Pinpoint the cell where the given text exists, returning its [x, y] midpoint coordinate. 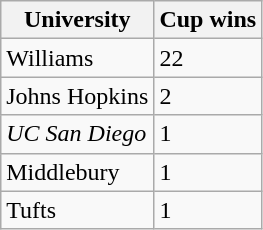
Williams [78, 58]
Middlebury [78, 172]
University [78, 20]
22 [208, 58]
Cup wins [208, 20]
2 [208, 96]
UC San Diego [78, 134]
Tufts [78, 210]
Johns Hopkins [78, 96]
